Extract the [x, y] coordinate from the center of the cell holding the provided text.  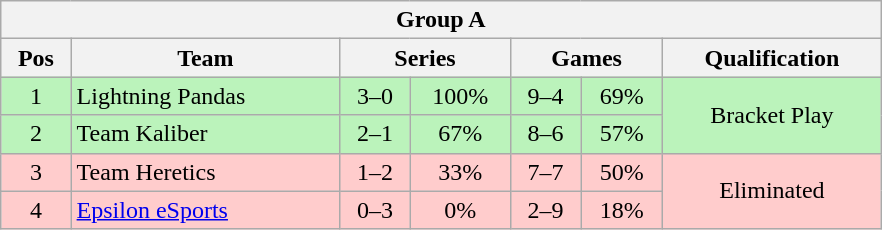
0–3 [375, 210]
Qualification [772, 58]
69% [622, 96]
18% [622, 210]
9–4 [545, 96]
Eliminated [772, 191]
Lightning Pandas [206, 96]
Team [206, 58]
2–9 [545, 210]
3 [36, 172]
8–6 [545, 134]
Pos [36, 58]
1 [36, 96]
50% [622, 172]
Team Kaliber [206, 134]
4 [36, 210]
7–7 [545, 172]
Epsilon eSports [206, 210]
100% [460, 96]
33% [460, 172]
0% [460, 210]
3–0 [375, 96]
57% [622, 134]
2 [36, 134]
Group A [441, 20]
Bracket Play [772, 115]
Games [586, 58]
1–2 [375, 172]
2–1 [375, 134]
67% [460, 134]
Series [426, 58]
Team Heretics [206, 172]
